For the text-containing cell, return its midpoint in (x, y) coordinate format. 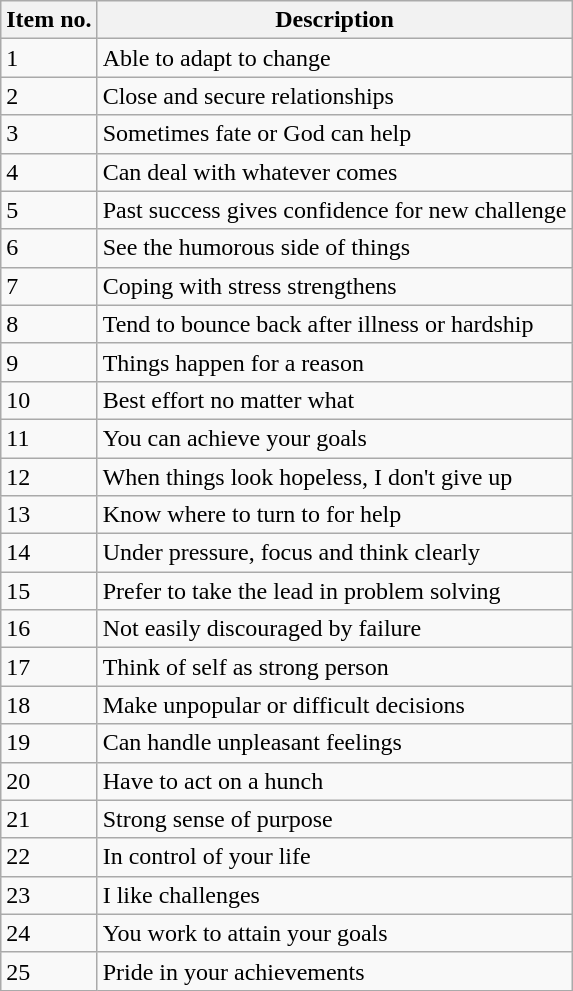
20 (49, 781)
Under pressure, focus and think clearly (334, 553)
17 (49, 667)
Item no. (49, 20)
3 (49, 134)
21 (49, 819)
Pride in your achievements (334, 971)
Can deal with whatever comes (334, 172)
10 (49, 400)
Tend to bounce back after illness or hardship (334, 324)
8 (49, 324)
Have to act on a hunch (334, 781)
4 (49, 172)
14 (49, 553)
12 (49, 477)
18 (49, 705)
5 (49, 210)
Strong sense of purpose (334, 819)
Think of self as strong person (334, 667)
Know where to turn to for help (334, 515)
Can handle unpleasant feelings (334, 743)
See the humorous side of things (334, 248)
1 (49, 58)
Able to adapt to change (334, 58)
7 (49, 286)
Things happen for a reason (334, 362)
24 (49, 933)
9 (49, 362)
You work to attain your goals (334, 933)
25 (49, 971)
Make unpopular or difficult decisions (334, 705)
I like challenges (334, 895)
15 (49, 591)
22 (49, 857)
In control of your life (334, 857)
When things look hopeless, I don't give up (334, 477)
13 (49, 515)
Coping with stress strengthens (334, 286)
6 (49, 248)
Close and secure relationships (334, 96)
23 (49, 895)
You can achieve your goals (334, 438)
Not easily discouraged by failure (334, 629)
Prefer to take the lead in problem solving (334, 591)
2 (49, 96)
11 (49, 438)
19 (49, 743)
Description (334, 20)
Sometimes fate or God can help (334, 134)
16 (49, 629)
Best effort no matter what (334, 400)
Past success gives confidence for new challenge (334, 210)
